For the text-containing cell, return its midpoint in (X, Y) coordinate format. 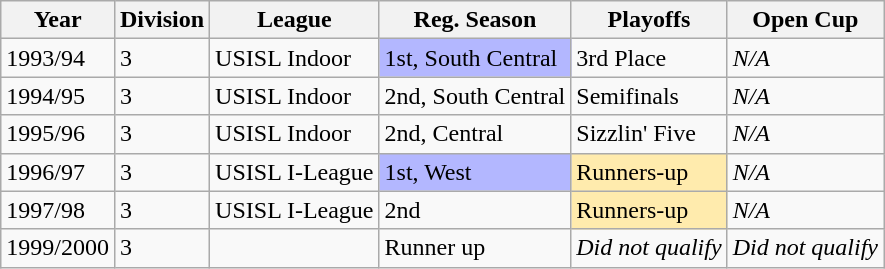
League (294, 20)
1994/95 (58, 96)
2nd, South Central (475, 96)
Division (162, 20)
1995/96 (58, 134)
1993/94 (58, 58)
1997/98 (58, 210)
Sizzlin' Five (649, 134)
1st, South Central (475, 58)
Reg. Season (475, 20)
1st, West (475, 172)
Semifinals (649, 96)
1999/2000 (58, 248)
Open Cup (805, 20)
1996/97 (58, 172)
Playoffs (649, 20)
Year (58, 20)
2nd (475, 210)
2nd, Central (475, 134)
Runner up (475, 248)
3rd Place (649, 58)
